Capture the cell that displays the provided text and extract its [x, y] central coordinate. 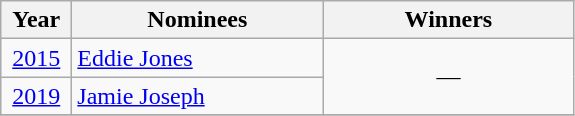
Winners [448, 20]
2015 [36, 58]
2019 [36, 96]
Year [36, 20]
— [448, 77]
Jamie Joseph [198, 96]
Eddie Jones [198, 58]
Nominees [198, 20]
